Detect which cell encompasses the target text, then output its [X, Y] center coordinate. 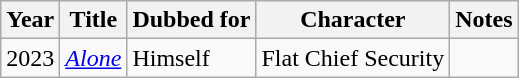
Year [30, 20]
Flat Chief Security [353, 58]
Character [353, 20]
Himself [192, 58]
Notes [484, 20]
Alone [94, 58]
Dubbed for [192, 20]
2023 [30, 58]
Title [94, 20]
